Return [X, Y] of the center of cell containing provided text 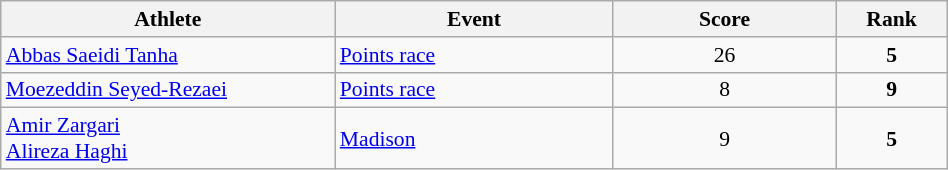
Event [474, 19]
8 [724, 90]
Rank [892, 19]
Madison [474, 138]
Athlete [168, 19]
Amir ZargariAlireza Haghi [168, 138]
Abbas Saeidi Tanha [168, 55]
26 [724, 55]
Score [724, 19]
Moezeddin Seyed-Rezaei [168, 90]
